Search for the cell housing the specified text and yield its (x, y) center coordinate. 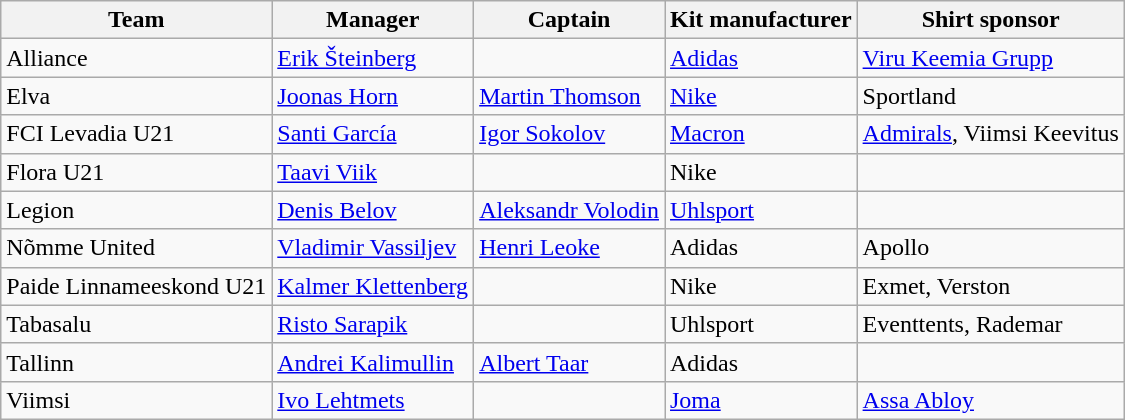
Martin Thomson (570, 96)
Exmet, Verston (990, 286)
Eventtents, Rademar (990, 324)
Alliance (136, 58)
FCI Levadia U21 (136, 134)
Legion (136, 210)
Flora U21 (136, 172)
Albert Taar (570, 362)
Manager (373, 20)
Nõmme United (136, 248)
Andrei Kalimullin (373, 362)
Santi García (373, 134)
Sportland (990, 96)
Captain (570, 20)
Assa Abloy (990, 400)
Kit manufacturer (760, 20)
Team (136, 20)
Igor Sokolov (570, 134)
Kalmer Klettenberg (373, 286)
Apollo (990, 248)
Tabasalu (136, 324)
Joonas Horn (373, 96)
Macron (760, 134)
Vladimir Vassiljev (373, 248)
Tallinn (136, 362)
Henri Leoke (570, 248)
Risto Sarapik (373, 324)
Elva (136, 96)
Viru Keemia Grupp (990, 58)
Admirals, Viimsi Keevitus (990, 134)
Aleksandr Volodin (570, 210)
Viimsi (136, 400)
Paide Linnameeskond U21 (136, 286)
Ivo Lehtmets (373, 400)
Joma (760, 400)
Erik Šteinberg (373, 58)
Shirt sponsor (990, 20)
Denis Belov (373, 210)
Taavi Viik (373, 172)
